Output the [X, Y] coordinate of the center of the cell containing the given text.  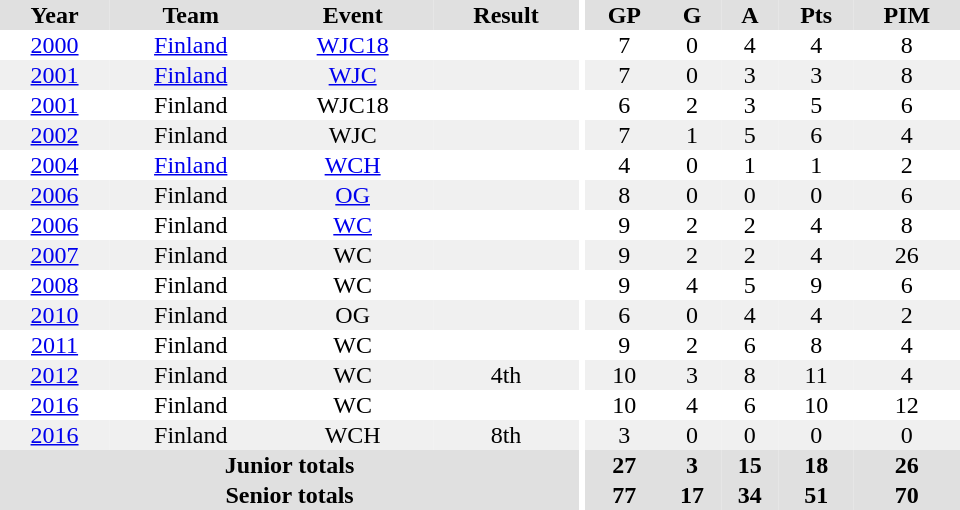
70 [907, 495]
2007 [54, 255]
2002 [54, 135]
27 [624, 465]
51 [816, 495]
2004 [54, 165]
2012 [54, 375]
34 [750, 495]
17 [692, 495]
2008 [54, 285]
Year [54, 15]
8th [506, 435]
Junior totals [290, 465]
A [750, 15]
18 [816, 465]
4th [506, 375]
GP [624, 15]
15 [750, 465]
Event [352, 15]
Pts [816, 15]
Team [190, 15]
2010 [54, 315]
2000 [54, 45]
77 [624, 495]
G [692, 15]
Result [506, 15]
2011 [54, 345]
PIM [907, 15]
11 [816, 375]
12 [907, 405]
Senior totals [290, 495]
